Extract the [x, y] coordinate from the center of the cell holding the provided text.  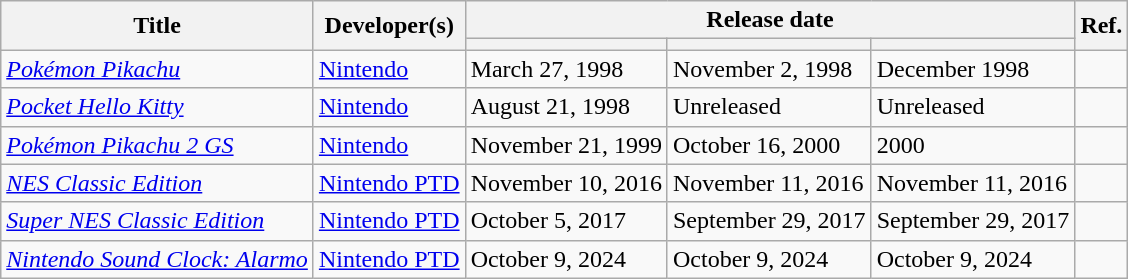
November 21, 1999 [566, 145]
Developer(s) [389, 26]
November 10, 2016 [566, 183]
Ref. [1102, 26]
Super NES Classic Edition [158, 221]
Pokémon Pikachu 2 GS [158, 145]
NES Classic Edition [158, 183]
Release date [770, 20]
Title [158, 26]
Pokémon Pikachu [158, 69]
October 5, 2017 [566, 221]
Nintendo Sound Clock: Alarmo [158, 259]
March 27, 1998 [566, 69]
2000 [973, 145]
October 16, 2000 [769, 145]
November 2, 1998 [769, 69]
December 1998 [973, 69]
Pocket Hello Kitty [158, 107]
August 21, 1998 [566, 107]
